Capture the cell that displays the provided text and extract its [X, Y] central coordinate. 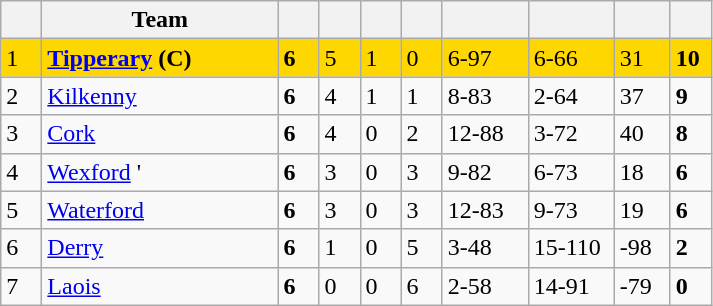
2-64 [571, 96]
-79 [642, 286]
Kilkenny [160, 96]
Wexford ' [160, 172]
12-83 [485, 210]
10 [690, 58]
2-58 [485, 286]
18 [642, 172]
3-48 [485, 248]
-98 [642, 248]
Waterford [160, 210]
40 [642, 134]
8 [690, 134]
19 [642, 210]
6-73 [571, 172]
12-88 [485, 134]
7 [22, 286]
6-66 [571, 58]
31 [642, 58]
Team [160, 20]
Tipperary (C) [160, 58]
9 [690, 96]
Laois [160, 286]
6-97 [485, 58]
8-83 [485, 96]
Cork [160, 134]
Derry [160, 248]
37 [642, 96]
15-110 [571, 248]
3-72 [571, 134]
14-91 [571, 286]
9-73 [571, 210]
9-82 [485, 172]
